Extract the (X, Y) coordinate from the center of the cell holding the provided text.  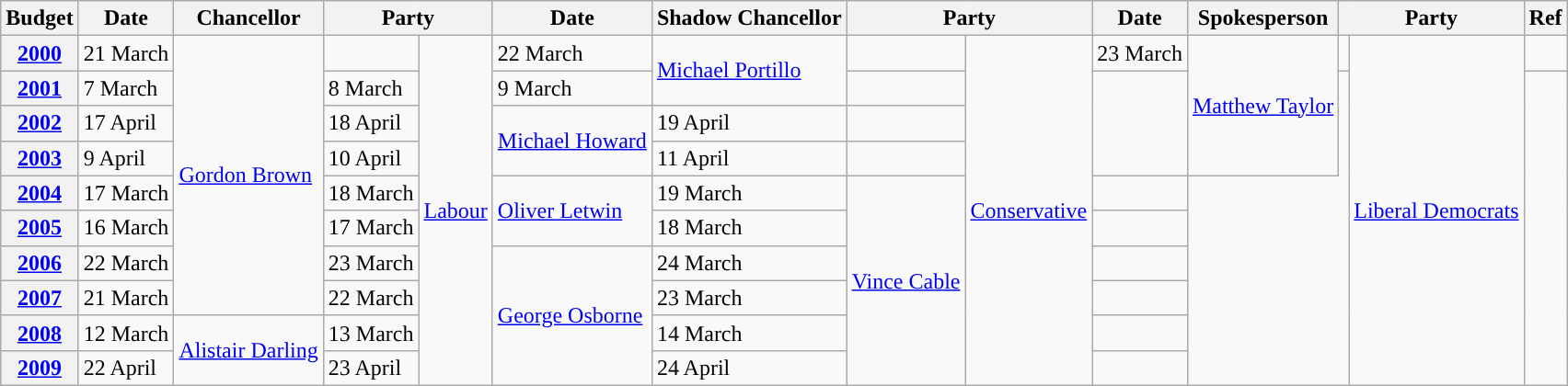
Gordon Brown (248, 176)
24 April (749, 368)
Vince Cable (905, 280)
Ref (1546, 18)
24 March (749, 263)
Matthew Taylor (1262, 106)
11 April (749, 158)
16 March (126, 228)
Liberal Democrats (1436, 211)
2007 (40, 298)
8 March (371, 88)
2004 (40, 193)
Alistair Darling (248, 350)
Spokesperson (1262, 18)
18 April (371, 123)
Michael Portillo (749, 71)
12 March (126, 333)
14 March (749, 333)
2008 (40, 333)
2006 (40, 263)
7 March (126, 88)
Michael Howard (572, 141)
2000 (40, 53)
23 April (371, 368)
2002 (40, 123)
Shadow Chancellor (749, 18)
Conservative (1029, 211)
Labour (455, 211)
Budget (40, 18)
17 April (126, 123)
2001 (40, 88)
22 April (126, 368)
Chancellor (248, 18)
2009 (40, 368)
9 April (126, 158)
19 March (749, 193)
9 March (572, 88)
2003 (40, 158)
19 April (749, 123)
2005 (40, 228)
George Osborne (572, 315)
10 April (371, 158)
13 March (371, 333)
Oliver Letwin (572, 210)
